Extract the [X, Y] coordinate from the center of the cell holding the provided text.  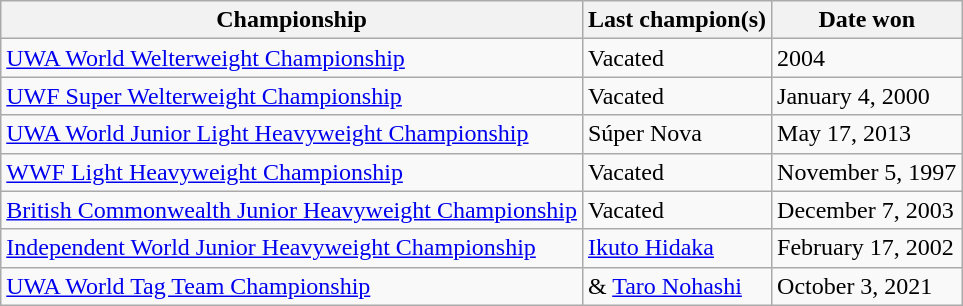
January 4, 2000 [867, 96]
October 3, 2021 [867, 286]
2004 [867, 58]
UWA World Tag Team Championship [292, 286]
Independent World Junior Heavyweight Championship [292, 248]
British Commonwealth Junior Heavyweight Championship [292, 210]
& Taro Nohashi [676, 286]
Súper Nova [676, 134]
Last champion(s) [676, 20]
Championship [292, 20]
February 17, 2002 [867, 248]
UWA World Junior Light Heavyweight Championship [292, 134]
Ikuto Hidaka [676, 248]
UWF Super Welterweight Championship [292, 96]
November 5, 1997 [867, 172]
WWF Light Heavyweight Championship [292, 172]
Date won [867, 20]
December 7, 2003 [867, 210]
May 17, 2013 [867, 134]
UWA World Welterweight Championship [292, 58]
